Detect which cell encompasses the target text, then output its (X, Y) center coordinate. 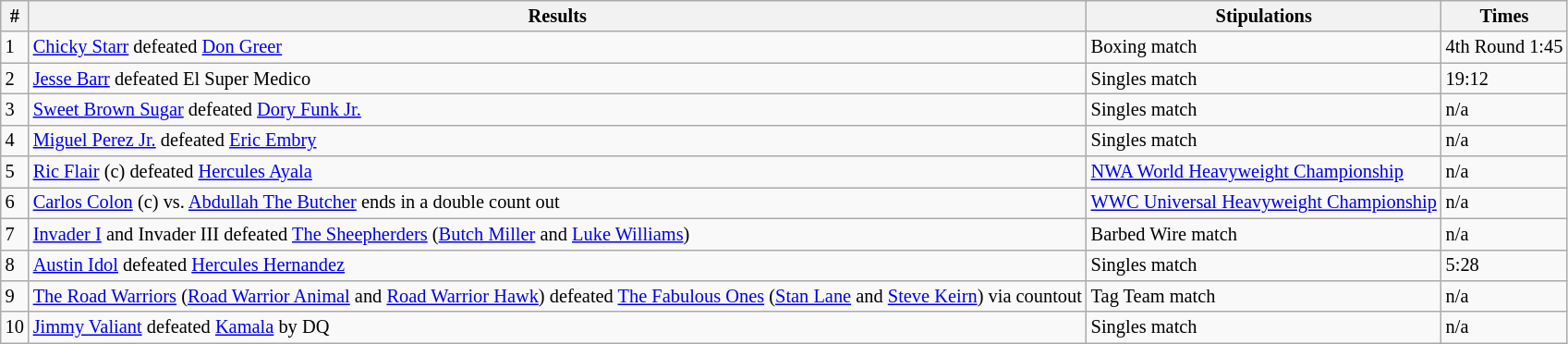
19:12 (1504, 79)
8 (15, 265)
5 (15, 172)
Tag Team match (1264, 296)
Invader I and Invader III defeated The Sheepherders (Butch Miller and Luke Williams) (558, 234)
Stipulations (1264, 16)
Miguel Perez Jr. defeated Eric Embry (558, 141)
2 (15, 79)
Austin Idol defeated Hercules Hernandez (558, 265)
WWC Universal Heavyweight Championship (1264, 203)
Results (558, 16)
Jesse Barr defeated El Super Medico (558, 79)
Barbed Wire match (1264, 234)
Boxing match (1264, 47)
4 (15, 141)
Times (1504, 16)
4th Round 1:45 (1504, 47)
Carlos Colon (c) vs. Abdullah The Butcher ends in a double count out (558, 203)
7 (15, 234)
The Road Warriors (Road Warrior Animal and Road Warrior Hawk) defeated The Fabulous Ones (Stan Lane and Steve Keirn) via countout (558, 296)
3 (15, 109)
Jimmy Valiant defeated Kamala by DQ (558, 327)
NWA World Heavyweight Championship (1264, 172)
9 (15, 296)
Chicky Starr defeated Don Greer (558, 47)
Ric Flair (c) defeated Hercules Ayala (558, 172)
6 (15, 203)
# (15, 16)
10 (15, 327)
Sweet Brown Sugar defeated Dory Funk Jr. (558, 109)
5:28 (1504, 265)
1 (15, 47)
